Determine the [x, y] coordinate at the center of the cell enclosing the given text.  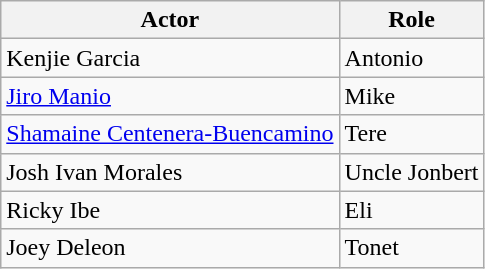
Ricky Ibe [170, 210]
Actor [170, 20]
Tonet [412, 248]
Mike [412, 96]
Josh Ivan Morales [170, 172]
Jiro Manio [170, 96]
Uncle Jonbert [412, 172]
Antonio [412, 58]
Shamaine Centenera-Buencamino [170, 134]
Role [412, 20]
Tere [412, 134]
Kenjie Garcia [170, 58]
Joey Deleon [170, 248]
Eli [412, 210]
